Provide the (X, Y) coordinate of the cell's center where the given text is located.  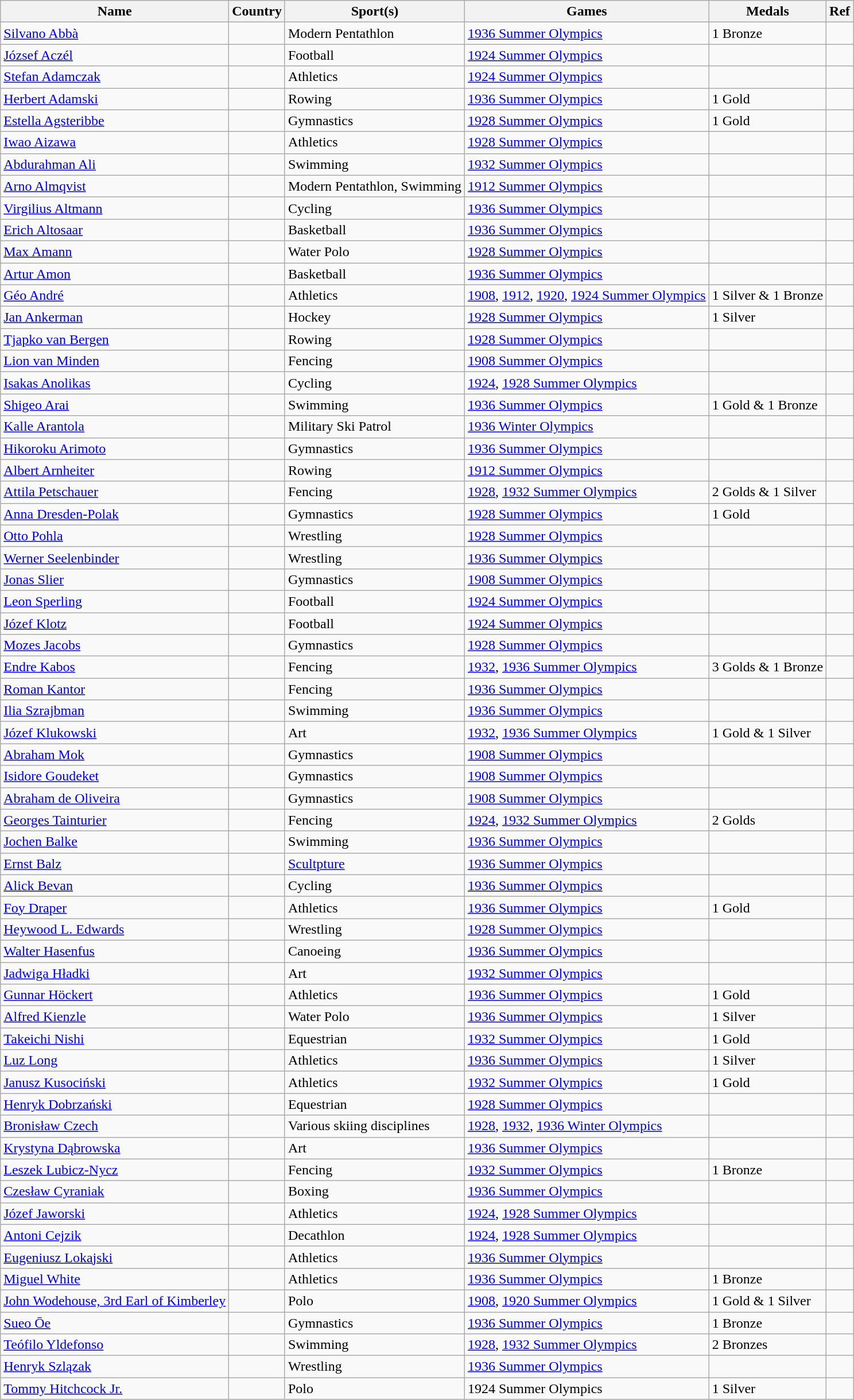
Artur Amon (115, 274)
Teófilo Yldefonso (115, 1345)
Walter Hasenfus (115, 951)
Lion van Minden (115, 361)
Abdurahman Ali (115, 164)
Boxing (374, 1192)
Mozes Jacobs (115, 645)
Military Ski Patrol (374, 427)
Eugeniusz Lokajski (115, 1257)
Stefan Adamczak (115, 77)
Janusz Kusociński (115, 1082)
Kalle Arantola (115, 427)
Isidore Goudeket (115, 776)
Arno Almqvist (115, 186)
Abraham de Oliveira (115, 798)
Ilia Szrajbman (115, 711)
1908, 1912, 1920, 1924 Summer Olympics (587, 296)
Jochen Balke (115, 842)
Gunnar Höckert (115, 995)
3 Golds & 1 Bronze (767, 667)
Józef Jaworski (115, 1213)
Anna Dresden-Polak (115, 514)
Werner Seelenbinder (115, 558)
Sueo Ōe (115, 1322)
Czesław Cyraniak (115, 1192)
Géo André (115, 296)
Alfred Kienzle (115, 1017)
Jadwiga Hładki (115, 973)
Erich Altosaar (115, 230)
2 Bronzes (767, 1345)
József Aczél (115, 55)
Leszek Lubicz-Nycz (115, 1170)
Foy Draper (115, 907)
Ernst Balz (115, 864)
Jan Ankerman (115, 318)
Max Amann (115, 252)
Antoni Cejzik (115, 1235)
Isakas Anolikas (115, 383)
Heywood L. Edwards (115, 929)
Hockey (374, 318)
Leon Sperling (115, 601)
Józef Klukowski (115, 733)
Attila Petschauer (115, 492)
Virgilius Altmann (115, 208)
Roman Kantor (115, 689)
Henryk Dobrzański (115, 1104)
Sport(s) (374, 11)
Abraham Mok (115, 755)
Alick Bevan (115, 885)
Iwao Aizawa (115, 142)
Country (257, 11)
Miguel White (115, 1279)
Ref (840, 11)
Otto Pohla (115, 536)
Medals (767, 11)
Name (115, 11)
John Wodehouse, 3rd Earl of Kimberley (115, 1301)
Modern Pentathlon (374, 33)
1908, 1920 Summer Olympics (587, 1301)
Jonas Slier (115, 579)
Józef Klotz (115, 623)
1 Gold & 1 Bronze (767, 405)
Games (587, 11)
2 Golds (767, 820)
Georges Tainturier (115, 820)
Luz Long (115, 1061)
1936 Winter Olympics (587, 427)
1928, 1932, 1936 Winter Olympics (587, 1126)
Various skiing disciplines (374, 1126)
1924, 1932 Summer Olympics (587, 820)
Endre Kabos (115, 667)
Albert Arnheiter (115, 470)
Scultpture (374, 864)
Bronisław Czech (115, 1126)
Modern Pentathlon, Swimming (374, 186)
Henryk Szlązak (115, 1367)
Silvano Abbà (115, 33)
Takeichi Nishi (115, 1039)
Krystyna Dąbrowska (115, 1148)
Tjapko van Bergen (115, 339)
2 Golds & 1 Silver (767, 492)
1 Silver & 1 Bronze (767, 296)
Hikoroku Arimoto (115, 448)
Decathlon (374, 1235)
Tommy Hitchcock Jr. (115, 1389)
Shigeo Arai (115, 405)
Canoeing (374, 951)
Herbert Adamski (115, 99)
Estella Agsteribbe (115, 121)
